Return the (x, y) coordinate for the center point of the cell that contains the specified text.  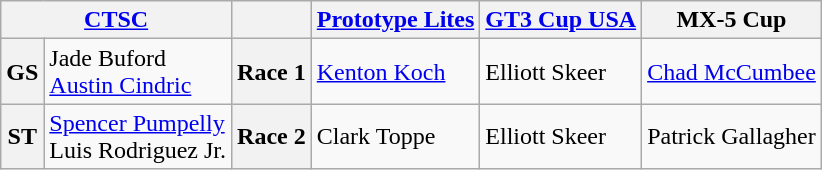
Patrick Gallagher (732, 136)
ST (22, 136)
Race 2 (272, 136)
Spencer Pumpelly Luis Rodriguez Jr. (138, 136)
Race 1 (272, 72)
Clark Toppe (396, 136)
GS (22, 72)
GT3 Cup USA (561, 20)
MX-5 Cup (732, 20)
Jade Buford Austin Cindric (138, 72)
Chad McCumbee (732, 72)
Kenton Koch (396, 72)
CTSC (116, 20)
Prototype Lites (396, 20)
